Output the [x, y] coordinate of the center of the cell containing the given text.  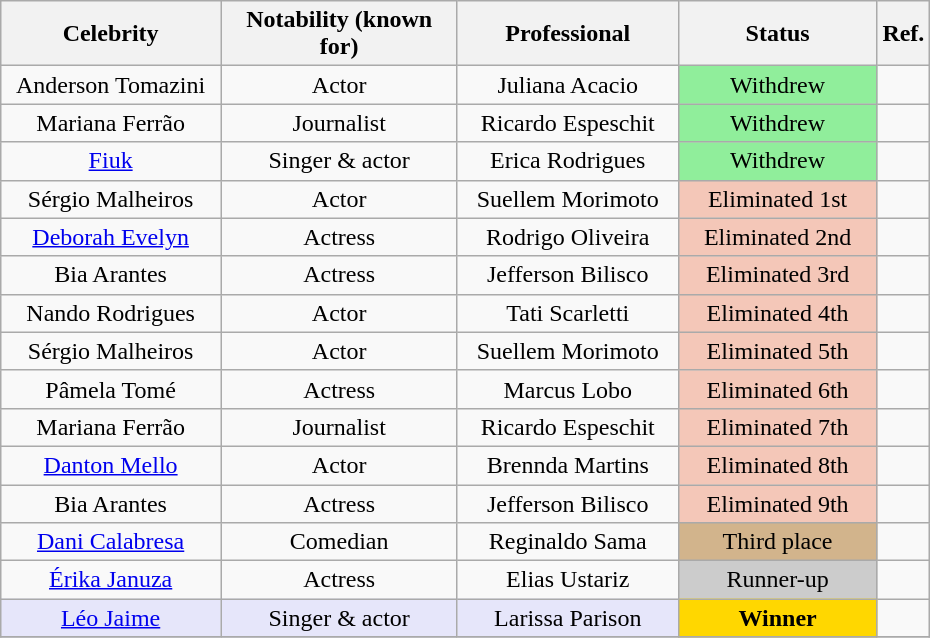
Fiuk [110, 161]
Danton Mello [110, 465]
Runner-up [778, 580]
Dani Calabresa [110, 542]
Comedian [339, 542]
Juliana Acacio [568, 85]
Brennda Martins [568, 465]
Eliminated 9th [778, 503]
Elias Ustariz [568, 580]
Eliminated 7th [778, 427]
Eliminated 5th [778, 351]
Ref. [904, 34]
Celebrity [110, 34]
Notability (known for) [339, 34]
Erica Rodrigues [568, 161]
Eliminated 4th [778, 313]
Marcus Lobo [568, 389]
Status [778, 34]
Reginaldo Sama [568, 542]
Érika Januza [110, 580]
Larissa Parison [568, 618]
Eliminated 6th [778, 389]
Tati Scarletti [568, 313]
Deborah Evelyn [110, 237]
Nando Rodrigues [110, 313]
Eliminated 8th [778, 465]
Winner [778, 618]
Third place [778, 542]
Anderson Tomazini [110, 85]
Pâmela Tomé [110, 389]
Eliminated 1st [778, 199]
Eliminated 3rd [778, 275]
Rodrigo Oliveira [568, 237]
Eliminated 2nd [778, 237]
Léo Jaime [110, 618]
Professional [568, 34]
